Output the (X, Y) coordinate of the center of the cell containing the given text.  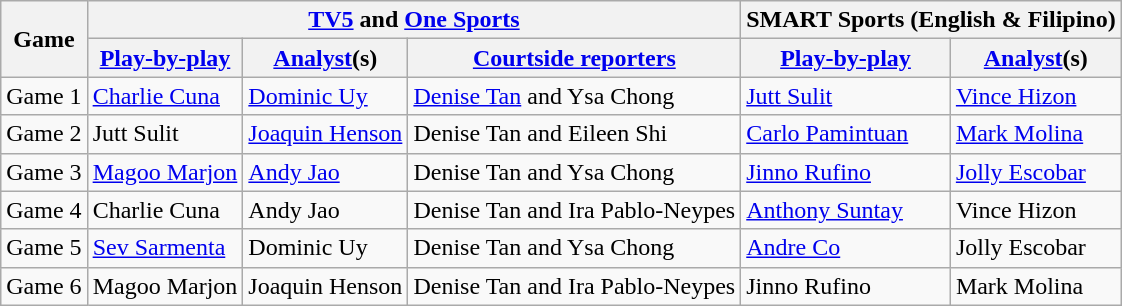
Courtside reporters (574, 58)
Game 5 (44, 248)
Game 1 (44, 96)
Anthony Suntay (846, 210)
Carlo Pamintuan (846, 134)
TV5 and One Sports (414, 20)
Game (44, 39)
Sev Sarmenta (165, 248)
Andre Co (846, 248)
Game 2 (44, 134)
Denise Tan and Eileen Shi (574, 134)
Game 3 (44, 172)
SMART Sports (English & Filipino) (932, 20)
Game 4 (44, 210)
Game 6 (44, 286)
